Scan for the cell matching the given text and deliver its (X, Y) coordinate at center. 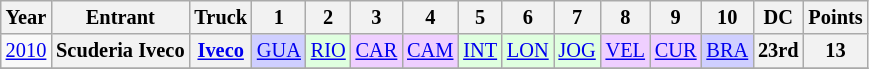
VEL (626, 51)
Points (836, 17)
CAR (377, 51)
8 (626, 17)
CUR (676, 51)
1 (279, 17)
Iveco (220, 51)
Year (26, 17)
BRA (727, 51)
10 (727, 17)
Scuderia Iveco (120, 51)
2 (328, 17)
13 (836, 51)
JOG (578, 51)
Entrant (120, 17)
CAM (430, 51)
7 (578, 17)
3 (377, 17)
6 (528, 17)
4 (430, 17)
23rd (778, 51)
9 (676, 17)
INT (480, 51)
GUA (279, 51)
LON (528, 51)
DC (778, 17)
Truck (220, 17)
RIO (328, 51)
5 (480, 17)
2010 (26, 51)
